From the cell containing the given text, extract its center point as [x, y] coordinate. 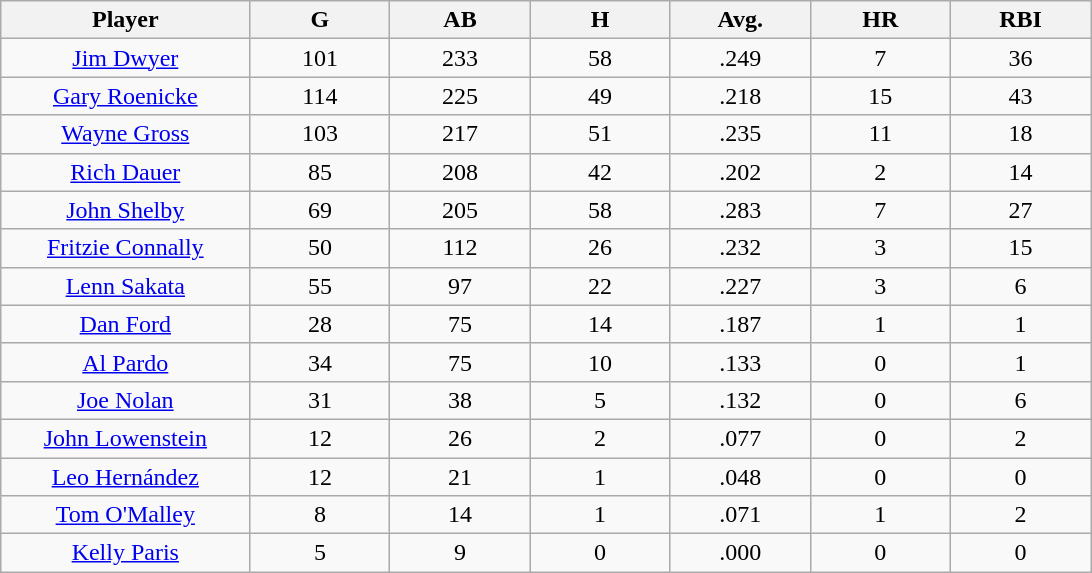
27 [1020, 210]
43 [1020, 96]
G [320, 20]
21 [460, 477]
28 [320, 324]
Player [126, 20]
31 [320, 400]
.202 [740, 172]
38 [460, 400]
51 [600, 134]
112 [460, 248]
.232 [740, 248]
Avg. [740, 20]
34 [320, 362]
Jim Dwyer [126, 58]
.133 [740, 362]
114 [320, 96]
Gary Roenicke [126, 96]
69 [320, 210]
.077 [740, 438]
Tom O'Malley [126, 515]
Joe Nolan [126, 400]
.283 [740, 210]
.187 [740, 324]
H [600, 20]
HR [880, 20]
.000 [740, 553]
John Shelby [126, 210]
8 [320, 515]
Kelly Paris [126, 553]
Dan Ford [126, 324]
9 [460, 553]
49 [600, 96]
Fritzie Connally [126, 248]
36 [1020, 58]
.218 [740, 96]
.132 [740, 400]
217 [460, 134]
208 [460, 172]
97 [460, 286]
10 [600, 362]
.235 [740, 134]
Wayne Gross [126, 134]
RBI [1020, 20]
.249 [740, 58]
101 [320, 58]
205 [460, 210]
55 [320, 286]
18 [1020, 134]
85 [320, 172]
103 [320, 134]
233 [460, 58]
Al Pardo [126, 362]
John Lowenstein [126, 438]
Rich Dauer [126, 172]
.071 [740, 515]
AB [460, 20]
42 [600, 172]
225 [460, 96]
.227 [740, 286]
Leo Hernández [126, 477]
50 [320, 248]
.048 [740, 477]
22 [600, 286]
11 [880, 134]
Lenn Sakata [126, 286]
